Pinpoint the cell where the given text exists, returning its [X, Y] midpoint coordinate. 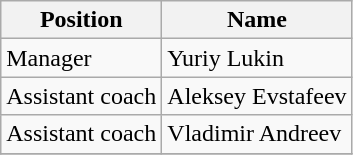
Manager [82, 58]
Aleksey Evstafeev [257, 96]
Name [257, 20]
Position [82, 20]
Yuriy Lukin [257, 58]
Vladimir Andreev [257, 134]
